Return (x, y) of the center of cell containing provided text 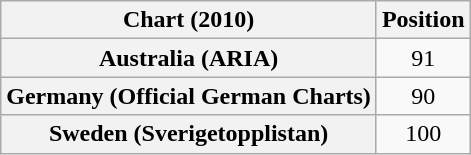
90 (423, 96)
Australia (ARIA) (189, 58)
Position (423, 20)
Chart (2010) (189, 20)
100 (423, 134)
Germany (Official German Charts) (189, 96)
91 (423, 58)
Sweden (Sverigetopplistan) (189, 134)
